Find where the given text appears and provide that cell's center as [x, y] coordinate. 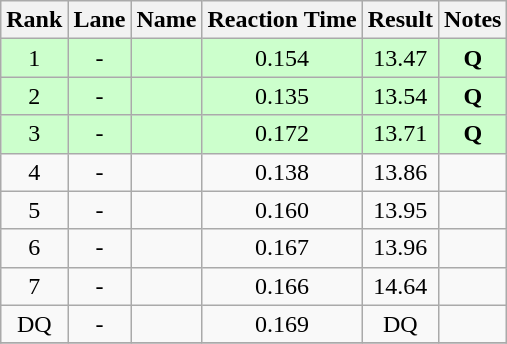
0.138 [282, 172]
0.166 [282, 286]
2 [34, 96]
13.47 [400, 58]
13.54 [400, 96]
0.154 [282, 58]
Reaction Time [282, 20]
0.135 [282, 96]
Name [166, 20]
0.160 [282, 210]
Notes [473, 20]
0.172 [282, 134]
6 [34, 248]
13.96 [400, 248]
Lane [100, 20]
5 [34, 210]
Rank [34, 20]
7 [34, 286]
13.71 [400, 134]
0.167 [282, 248]
14.64 [400, 286]
13.95 [400, 210]
13.86 [400, 172]
0.169 [282, 324]
Result [400, 20]
4 [34, 172]
1 [34, 58]
3 [34, 134]
